Locate the cell with the specified text and output its (X, Y) center coordinate. 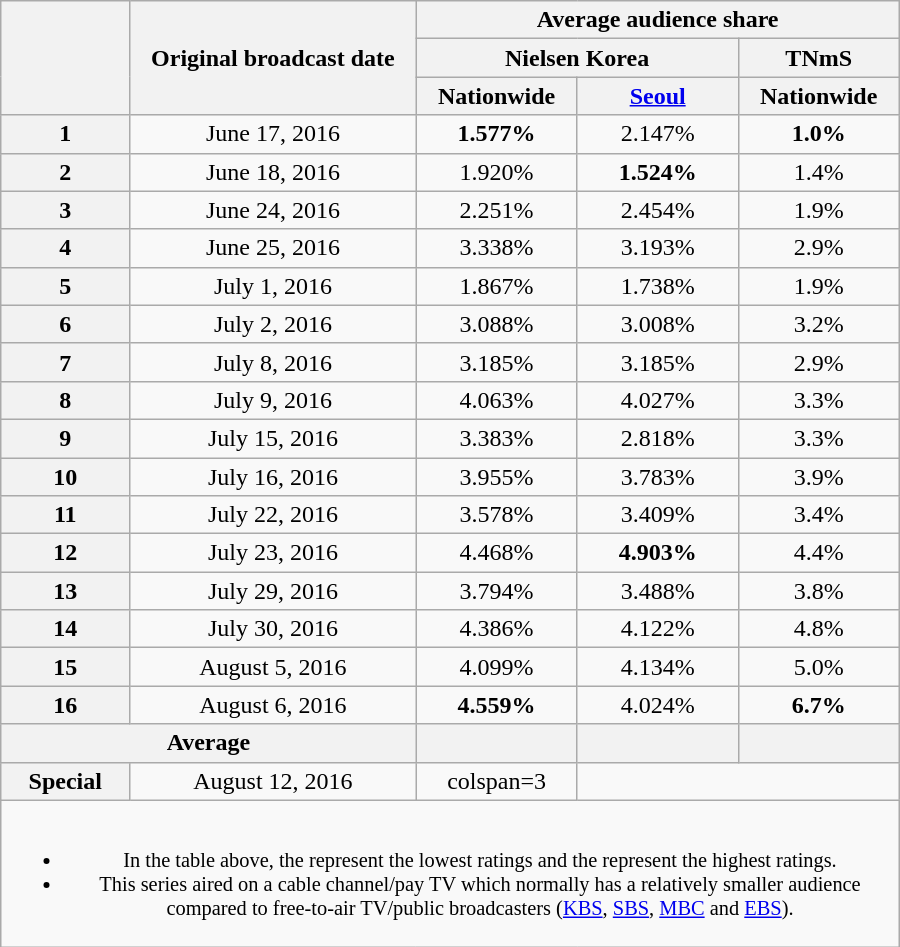
Original broadcast date (273, 58)
1 (66, 134)
3.2% (818, 324)
2 (66, 172)
4.024% (658, 705)
1.738% (658, 286)
14 (66, 629)
9 (66, 438)
3.088% (496, 324)
3.409% (658, 515)
4.8% (818, 629)
June 24, 2016 (273, 210)
12 (66, 553)
2.454% (658, 210)
2.818% (658, 438)
3.488% (658, 591)
1.524% (658, 172)
colspan=3 (496, 781)
June 25, 2016 (273, 248)
July 23, 2016 (273, 553)
3.193% (658, 248)
August 5, 2016 (273, 667)
3.8% (818, 591)
1.577% (496, 134)
3 (66, 210)
July 29, 2016 (273, 591)
Average (208, 743)
TNmS (818, 58)
6 (66, 324)
3.9% (818, 477)
3.783% (658, 477)
6.7% (818, 705)
2.147% (658, 134)
4.099% (496, 667)
June 18, 2016 (273, 172)
15 (66, 667)
August 12, 2016 (273, 781)
4 (66, 248)
4.559% (496, 705)
5.0% (818, 667)
13 (66, 591)
4.122% (658, 629)
2.251% (496, 210)
4.134% (658, 667)
4.4% (818, 553)
4.027% (658, 400)
3.578% (496, 515)
1.0% (818, 134)
Special (66, 781)
1.867% (496, 286)
July 30, 2016 (273, 629)
July 15, 2016 (273, 438)
3.338% (496, 248)
July 8, 2016 (273, 362)
4.903% (658, 553)
July 9, 2016 (273, 400)
Nielsen Korea (577, 58)
8 (66, 400)
July 16, 2016 (273, 477)
11 (66, 515)
3.955% (496, 477)
4.063% (496, 400)
July 22, 2016 (273, 515)
July 2, 2016 (273, 324)
10 (66, 477)
5 (66, 286)
June 17, 2016 (273, 134)
1.920% (496, 172)
3.794% (496, 591)
Average audience share (658, 20)
7 (66, 362)
Seoul (658, 96)
4.386% (496, 629)
3.383% (496, 438)
3.4% (818, 515)
16 (66, 705)
3.008% (658, 324)
July 1, 2016 (273, 286)
4.468% (496, 553)
1.4% (818, 172)
August 6, 2016 (273, 705)
